Extract the (x, y) coordinate from the center of the cell holding the provided text.  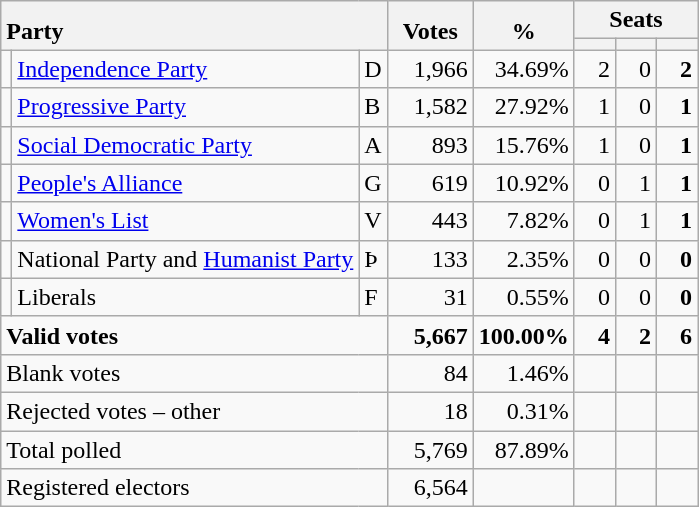
G (373, 183)
31 (430, 297)
Seats (636, 20)
893 (430, 145)
Social Democratic Party (186, 145)
2.35% (524, 259)
100.00% (524, 335)
1.46% (524, 373)
4 (594, 335)
B (373, 107)
84 (430, 373)
5,769 (430, 449)
1,582 (430, 107)
10.92% (524, 183)
6,564 (430, 488)
Votes (430, 26)
Women's List (186, 221)
87.89% (524, 449)
15.76% (524, 145)
Liberals (186, 297)
18 (430, 411)
0.55% (524, 297)
National Party and Humanist Party (186, 259)
Rejected votes – other (194, 411)
Independence Party (186, 69)
Progressive Party (186, 107)
7.82% (524, 221)
People's Alliance (186, 183)
443 (430, 221)
Valid votes (194, 335)
1,966 (430, 69)
Blank votes (194, 373)
5,667 (430, 335)
27.92% (524, 107)
Total polled (194, 449)
Þ (373, 259)
Registered electors (194, 488)
133 (430, 259)
6 (676, 335)
619 (430, 183)
F (373, 297)
D (373, 69)
A (373, 145)
34.69% (524, 69)
V (373, 221)
0.31% (524, 411)
Party (194, 26)
% (524, 26)
